Extract the (x, y) coordinate from the center of the cell holding the provided text.  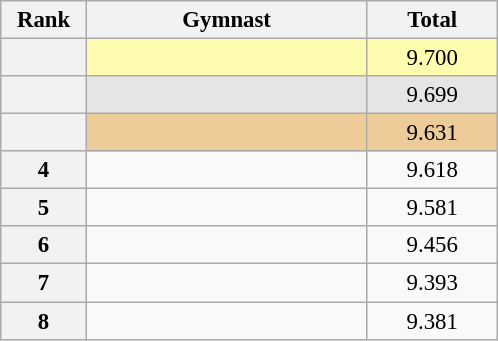
9.393 (432, 283)
6 (44, 245)
Rank (44, 20)
9.581 (432, 208)
9.631 (432, 133)
5 (44, 208)
9.381 (432, 321)
7 (44, 283)
Total (432, 20)
9.456 (432, 245)
8 (44, 321)
9.618 (432, 170)
9.700 (432, 58)
9.699 (432, 95)
4 (44, 170)
Gymnast (226, 20)
